Capture the cell that displays the provided text and extract its [X, Y] central coordinate. 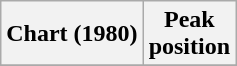
Chart (1980) [72, 34]
Peakposition [189, 34]
